Scan for the cell matching the given text and deliver its (x, y) coordinate at center. 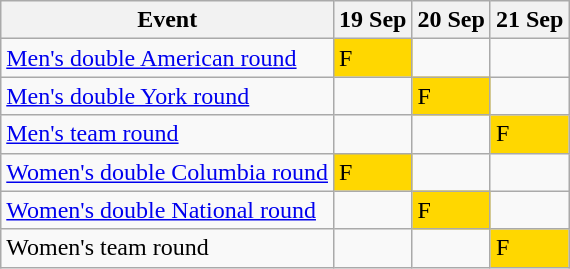
20 Sep (451, 20)
Men's double York round (168, 96)
Men's double American round (168, 58)
Women's team round (168, 248)
Men's team round (168, 134)
Women's double National round (168, 210)
19 Sep (373, 20)
Women's double Columbia round (168, 172)
Event (168, 20)
21 Sep (529, 20)
